Scan for the cell matching the given text and deliver its [X, Y] coordinate at center. 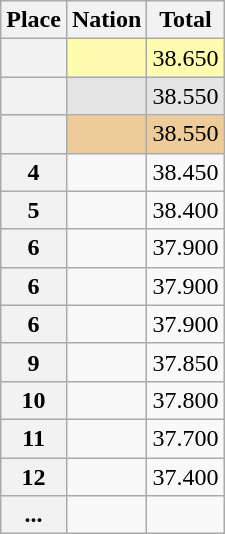
12 [34, 477]
37.400 [186, 477]
11 [34, 438]
37.800 [186, 400]
38.400 [186, 210]
Place [34, 20]
10 [34, 400]
37.850 [186, 362]
Total [186, 20]
38.650 [186, 58]
38.450 [186, 172]
... [34, 515]
5 [34, 210]
Nation [106, 20]
4 [34, 172]
9 [34, 362]
37.700 [186, 438]
